For the text-containing cell, return its midpoint in (x, y) coordinate format. 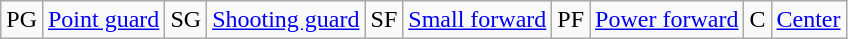
C (758, 20)
Center (808, 20)
SG (186, 20)
Power forward (667, 20)
Point guard (103, 20)
SF (384, 20)
Shooting guard (286, 20)
Small forward (478, 20)
PG (22, 20)
PF (571, 20)
